Output the (x, y) coordinate of the center of the cell containing the given text.  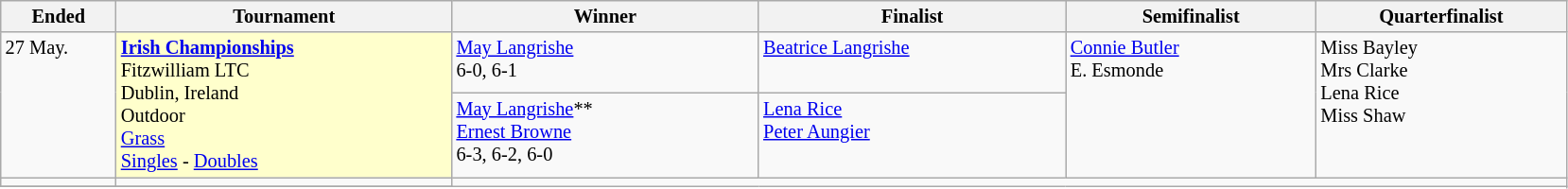
Connie Butler E. Esmonde (1192, 105)
Irish ChampionshipsFitzwilliam LTCDublin, IrelandOutdoorGrassSingles - Doubles (284, 105)
Winner (605, 16)
Semifinalist (1192, 16)
Beatrice Langrishe (912, 62)
May Langrishe** Ernest Browne6-3, 6-2, 6-0 (605, 135)
Quarterfinalist (1441, 16)
Ended (59, 16)
Tournament (284, 16)
May Langrishe6-0, 6-1 (605, 62)
27 May. (59, 105)
Lena Rice Peter Aungier (912, 135)
Miss Bayley Mrs Clarke Lena Rice Miss Shaw (1441, 105)
Finalist (912, 16)
